Determine the (x, y) coordinate at the center of the cell enclosing the given text.  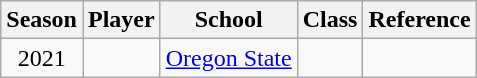
School (228, 20)
2021 (42, 58)
Oregon State (228, 58)
Player (121, 20)
Class (330, 20)
Reference (420, 20)
Season (42, 20)
